Return the [x, y] coordinate for the center point of the cell that contains the specified text.  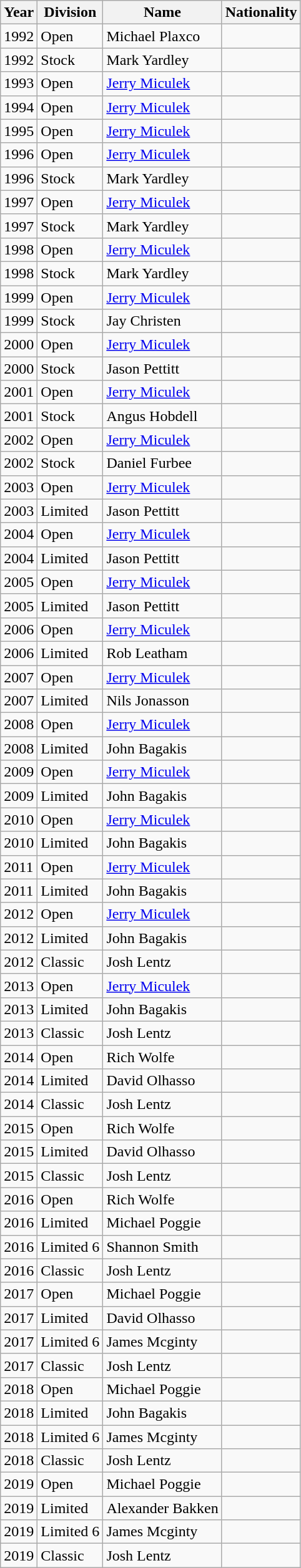
Alexander Bakken [162, 1508]
Nils Jonasson [162, 701]
1993 [19, 84]
Daniel Furbee [162, 463]
Name [162, 12]
Michael Plaxco [162, 36]
1994 [19, 107]
Jay Christen [162, 321]
1995 [19, 131]
Rob Leatham [162, 653]
Nationality [261, 12]
Year [19, 12]
Shannon Smith [162, 1247]
Division [70, 12]
Angus Hobdell [162, 416]
